From the cell containing the given text, extract its center point as (X, Y) coordinate. 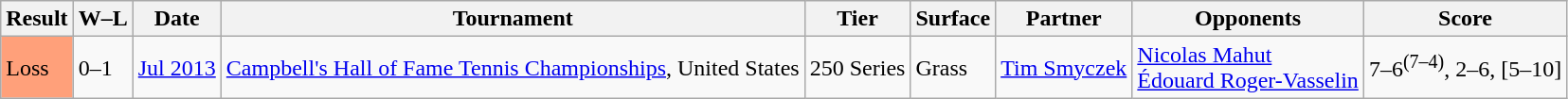
Result (37, 19)
Nicolas Mahut Édouard Roger-Vasselin (1249, 68)
250 Series (857, 68)
0–1 (102, 68)
Campbell's Hall of Fame Tennis Championships, United States (513, 68)
Date (176, 19)
W–L (102, 19)
7–6(7–4), 2–6, [5–10] (1465, 68)
Partner (1064, 19)
Score (1465, 19)
Surface (953, 19)
Tournament (513, 19)
Grass (953, 68)
Tier (857, 19)
Tim Smyczek (1064, 68)
Opponents (1249, 19)
Loss (37, 68)
Jul 2013 (176, 68)
